Output the (X, Y) coordinate of the center of the cell containing the given text.  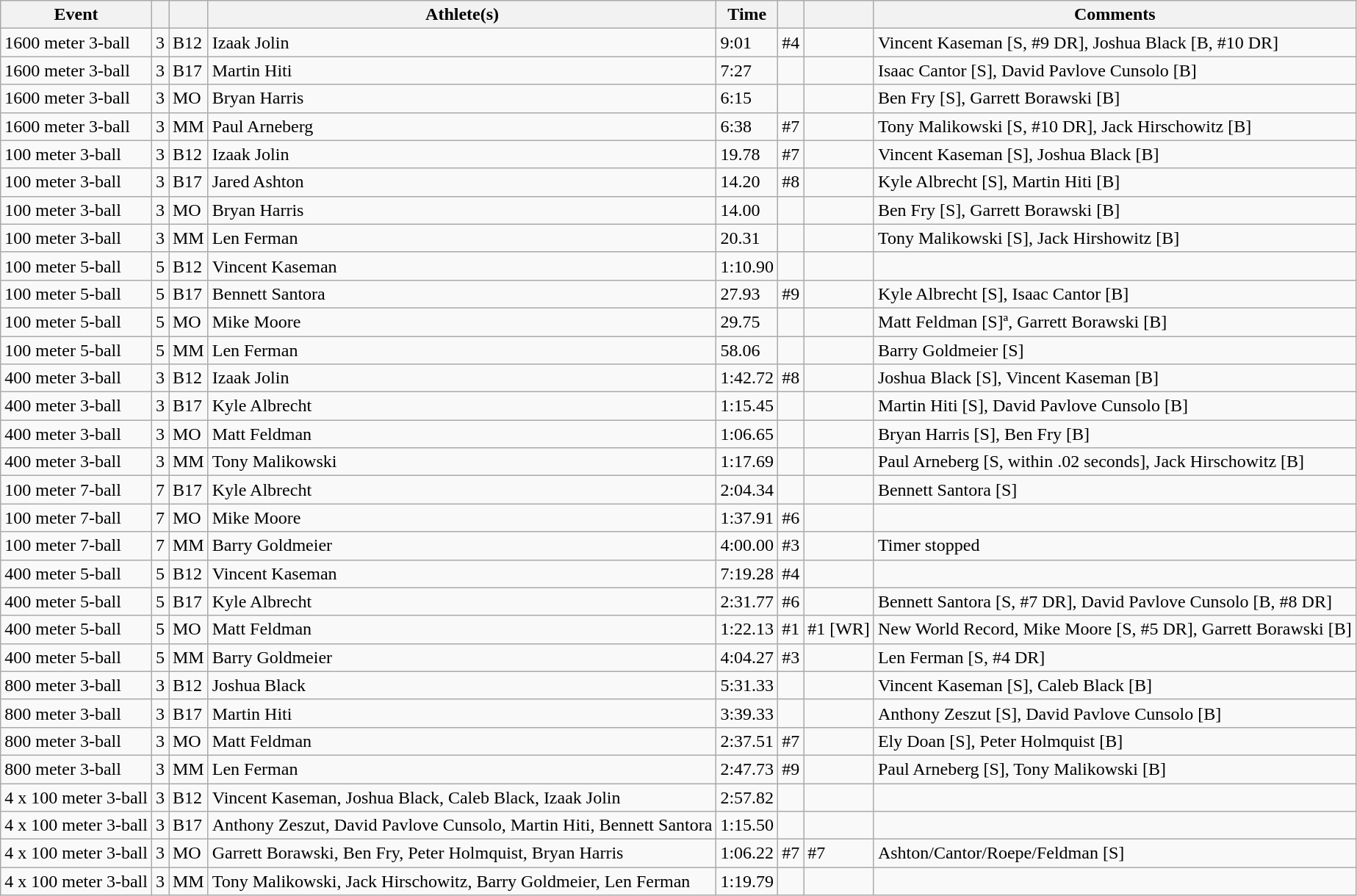
Timer stopped (1115, 546)
Vincent Kaseman [S], Joshua Black [B] (1115, 154)
58.06 (747, 350)
29.75 (747, 322)
Tony Malikowski [S], Jack Hirshowitz [B] (1115, 238)
1:15.50 (747, 825)
Len Ferman [S, #4 DR] (1115, 657)
5:31.33 (747, 685)
Vincent Kaseman [S, #9 DR], Joshua Black [B, #10 DR] (1115, 43)
1:22.13 (747, 629)
Paul Arneberg [S], Tony Malikowski [B] (1115, 769)
Bennett Santora [S, #7 DR], David Pavlove Cunsolo [B, #8 DR] (1115, 601)
Tony Malikowski [S, #10 DR], Jack Hirschowitz [B] (1115, 126)
Bryan Harris [S], Ben Fry [B] (1115, 434)
#1 (791, 629)
Joshua Black (462, 685)
Kyle Albrecht [S], Isaac Cantor [B] (1115, 294)
Tony Malikowski (462, 462)
4:04.27 (747, 657)
Martin Hiti [S], David Pavlove Cunsolo [B] (1115, 406)
6:38 (747, 126)
Vincent Kaseman, Joshua Black, Caleb Black, Izaak Jolin (462, 797)
1:37.91 (747, 518)
Ashton/Cantor/Roepe/Feldman [S] (1115, 853)
Joshua Black [S], Vincent Kaseman [B] (1115, 378)
Time (747, 15)
Athlete(s) (462, 15)
1:17.69 (747, 462)
Anthony Zeszut, David Pavlove Cunsolo, Martin Hiti, Bennett Santora (462, 825)
Paul Arneberg (462, 126)
1:06.22 (747, 853)
6:15 (747, 98)
1:10.90 (747, 266)
2:47.73 (747, 769)
2:04.34 (747, 490)
Isaac Cantor [S], David Pavlove Cunsolo [B] (1115, 71)
Bennett Santora (462, 294)
Bennett Santora [S] (1115, 490)
Barry Goldmeier [S] (1115, 350)
4:00.00 (747, 546)
Garrett Borawski, Ben Fry, Peter Holmquist, Bryan Harris (462, 853)
#1 [WR] (839, 629)
Ely Doan [S], Peter Holmquist [B] (1115, 741)
14.20 (747, 182)
7:27 (747, 71)
Event (76, 15)
Matt Feldman [S]ª, Garrett Borawski [B] (1115, 322)
2:57.82 (747, 797)
1:15.45 (747, 406)
1:19.79 (747, 881)
New World Record, Mike Moore [S, #5 DR], Garrett Borawski [B] (1115, 629)
Anthony Zeszut [S], David Pavlove Cunsolo [B] (1115, 713)
27.93 (747, 294)
19.78 (747, 154)
Jared Ashton (462, 182)
1:42.72 (747, 378)
9:01 (747, 43)
1:06.65 (747, 434)
3:39.33 (747, 713)
2:37.51 (747, 741)
2:31.77 (747, 601)
Tony Malikowski, Jack Hirschowitz, Barry Goldmeier, Len Ferman (462, 881)
Vincent Kaseman [S], Caleb Black [B] (1115, 685)
Kyle Albrecht [S], Martin Hiti [B] (1115, 182)
14.00 (747, 210)
Comments (1115, 15)
20.31 (747, 238)
7:19.28 (747, 574)
Paul Arneberg [S, within .02 seconds], Jack Hirschowitz [B] (1115, 462)
